Determine the (x, y) coordinate at the center of the cell enclosing the given text.  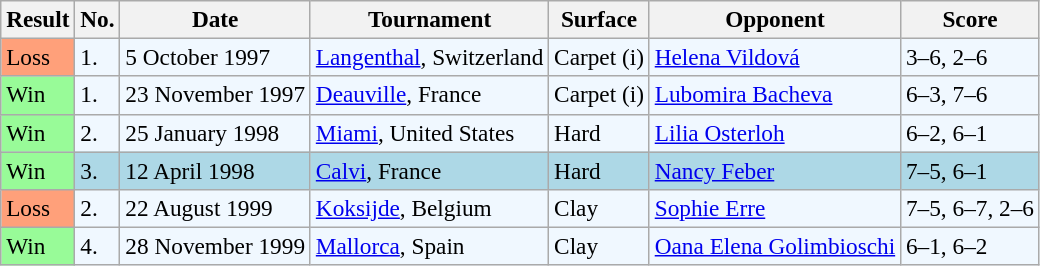
25 January 1998 (215, 133)
Date (215, 19)
7–5, 6–1 (970, 170)
Calvi, France (429, 170)
Oana Elena Golimbioschi (774, 246)
Miami, United States (429, 133)
Lubomira Bacheva (774, 95)
Result (38, 19)
6–2, 6–1 (970, 133)
Koksijde, Belgium (429, 208)
23 November 1997 (215, 95)
Mallorca, Spain (429, 246)
No. (98, 19)
6–1, 6–2 (970, 246)
Sophie Erre (774, 208)
Langenthal, Switzerland (429, 57)
Nancy Feber (774, 170)
Score (970, 19)
12 April 1998 (215, 170)
Lilia Osterloh (774, 133)
6–3, 7–6 (970, 95)
Surface (600, 19)
4. (98, 246)
Tournament (429, 19)
3. (98, 170)
5 October 1997 (215, 57)
Helena Vildová (774, 57)
Deauville, France (429, 95)
7–5, 6–7, 2–6 (970, 208)
22 August 1999 (215, 208)
28 November 1999 (215, 246)
3–6, 2–6 (970, 57)
Opponent (774, 19)
